From the cell containing the given text, extract its center point as [X, Y] coordinate. 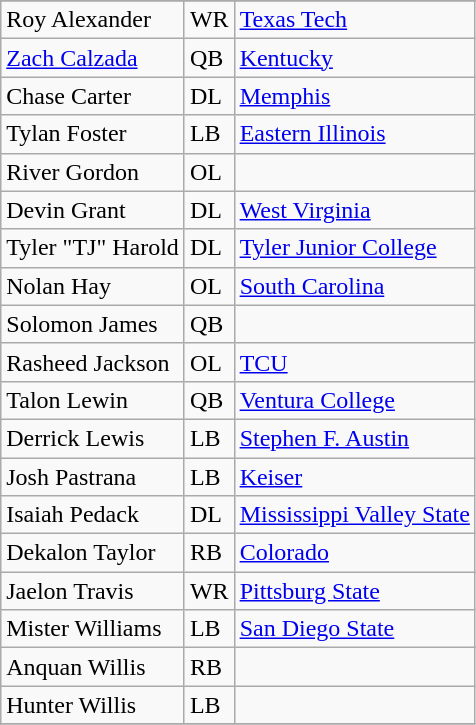
Pittsburg State [354, 591]
Hunter Willis [93, 705]
Texas Tech [354, 20]
Tylan Foster [93, 134]
Nolan Hay [93, 286]
Roy Alexander [93, 20]
Tyler Junior College [354, 248]
Keiser [354, 477]
Chase Carter [93, 96]
San Diego State [354, 629]
West Virginia [354, 210]
Solomon James [93, 324]
South Carolina [354, 286]
Devin Grant [93, 210]
Zach Calzada [93, 58]
Rasheed Jackson [93, 362]
Stephen F. Austin [354, 438]
Isaiah Pedack [93, 515]
TCU [354, 362]
Tyler "TJ" Harold [93, 248]
Ventura College [354, 400]
Derrick Lewis [93, 438]
Jaelon Travis [93, 591]
Mississippi Valley State [354, 515]
Dekalon Taylor [93, 553]
Colorado [354, 553]
Mister Williams [93, 629]
Kentucky [354, 58]
Memphis [354, 96]
Josh Pastrana [93, 477]
River Gordon [93, 172]
Talon Lewin [93, 400]
Eastern Illinois [354, 134]
Anquan Willis [93, 667]
